Find where the given text appears and provide that cell's center as [X, Y] coordinate. 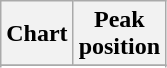
Chart [37, 34]
Peakposition [119, 34]
